Identify which cell holds the provided text, then report its [X, Y] central coordinate. 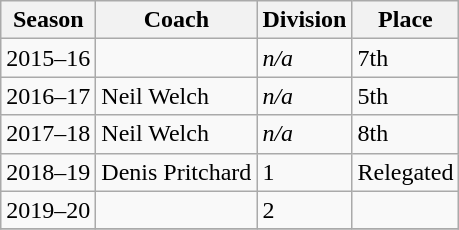
Place [406, 20]
Denis Pritchard [176, 172]
Division [304, 20]
2 [304, 210]
2016–17 [48, 96]
1 [304, 172]
2019–20 [48, 210]
Season [48, 20]
Coach [176, 20]
2018–19 [48, 172]
5th [406, 96]
2017–18 [48, 134]
Relegated [406, 172]
8th [406, 134]
7th [406, 58]
2015–16 [48, 58]
